Provide the [X, Y] coordinate of the cell's center where the given text is located.  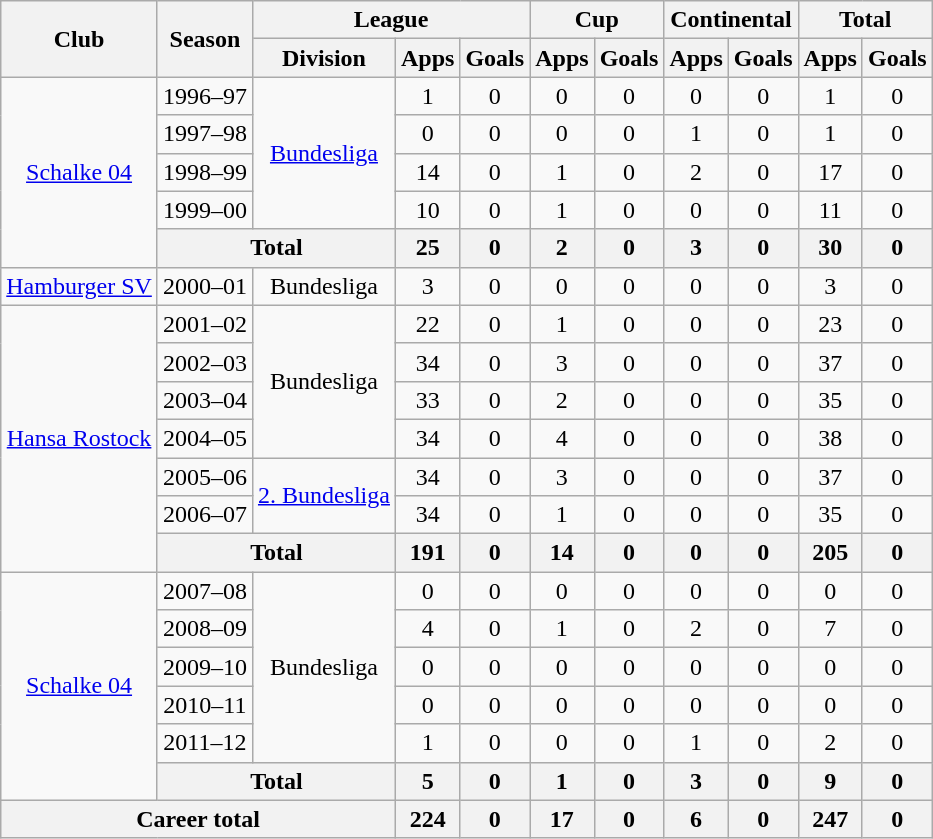
2001–02 [204, 324]
2008–09 [204, 629]
Season [204, 39]
191 [427, 553]
33 [427, 400]
Continental [731, 20]
Club [80, 39]
11 [830, 210]
2003–04 [204, 400]
30 [830, 248]
6 [696, 819]
10 [427, 210]
2007–08 [204, 591]
7 [830, 629]
Cup [597, 20]
2002–03 [204, 362]
Division [324, 58]
2. Bundesliga [324, 496]
9 [830, 781]
23 [830, 324]
Hamburger SV [80, 286]
22 [427, 324]
2010–11 [204, 705]
Hansa Rostock [80, 438]
1997–98 [204, 134]
League [390, 20]
38 [830, 438]
1996–97 [204, 96]
2011–12 [204, 743]
2006–07 [204, 515]
Career total [198, 819]
247 [830, 819]
205 [830, 553]
224 [427, 819]
5 [427, 781]
1998–99 [204, 172]
1999–00 [204, 210]
2000–01 [204, 286]
2009–10 [204, 667]
2004–05 [204, 438]
25 [427, 248]
2005–06 [204, 477]
